Capture the cell that displays the provided text and extract its (x, y) central coordinate. 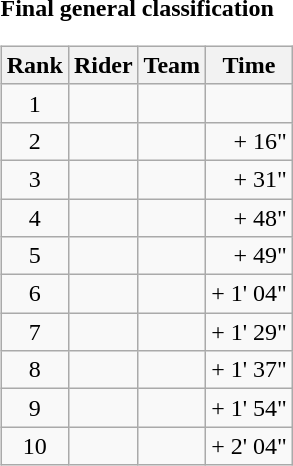
Time (250, 65)
+ 49" (250, 256)
3 (34, 179)
Team (172, 65)
1 (34, 103)
+ 2' 04" (250, 446)
+ 31" (250, 179)
+ 1' 29" (250, 332)
Rider (103, 65)
10 (34, 446)
8 (34, 370)
7 (34, 332)
+ 16" (250, 141)
+ 1' 04" (250, 294)
9 (34, 408)
+ 48" (250, 217)
6 (34, 294)
+ 1' 37" (250, 370)
+ 1' 54" (250, 408)
2 (34, 141)
5 (34, 256)
Rank (34, 65)
4 (34, 217)
